Detect which cell encompasses the target text, then output its [X, Y] center coordinate. 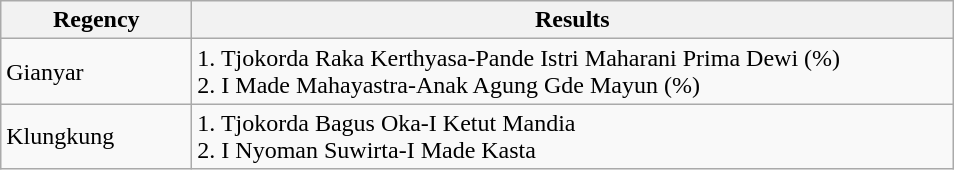
Gianyar [96, 72]
Regency [96, 20]
Klungkung [96, 136]
Results [572, 20]
1. Tjokorda Bagus Oka-I Ketut Mandia2. I Nyoman Suwirta-I Made Kasta [572, 136]
1. Tjokorda Raka Kerthyasa-Pande Istri Maharani Prima Dewi (%)2. I Made Mahayastra-Anak Agung Gde Mayun (%) [572, 72]
